Identify which cell holds the provided text, then report its (x, y) central coordinate. 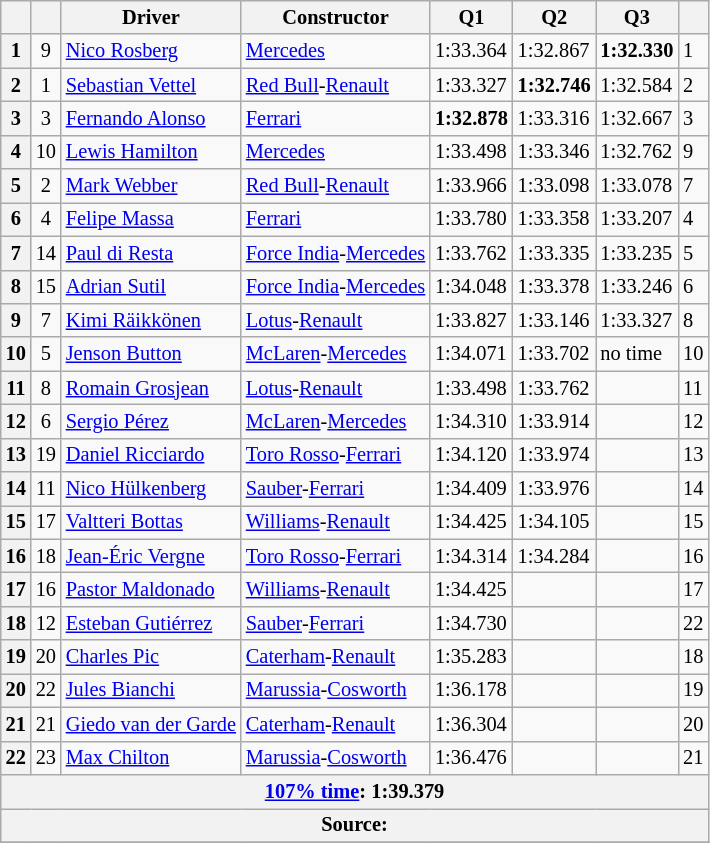
1:33.976 (554, 489)
1:33.702 (554, 354)
1:33.827 (472, 320)
Q1 (472, 17)
Fernando Alonso (151, 118)
1:33.914 (554, 421)
Jenson Button (151, 354)
1:32.746 (554, 85)
Romain Grosjean (151, 388)
Felipe Massa (151, 219)
1:34.310 (472, 421)
Constructor (336, 17)
Adrian Sutil (151, 287)
1:33.235 (638, 253)
Jules Bianchi (151, 690)
1:33.974 (554, 455)
1:33.146 (554, 320)
1:33.078 (638, 186)
1:32.762 (638, 152)
Max Chilton (151, 758)
Nico Rosberg (151, 51)
Q2 (554, 17)
1:34.120 (472, 455)
Sebastian Vettel (151, 85)
1:33.246 (638, 287)
Charles Pic (151, 657)
23 (46, 758)
1:33.098 (554, 186)
1:34.071 (472, 354)
1:34.730 (472, 623)
1:34.048 (472, 287)
Jean-Éric Vergne (151, 556)
no time (638, 354)
Valtteri Bottas (151, 522)
107% time: 1:39.379 (355, 791)
1:33.358 (554, 219)
1:32.667 (638, 118)
1:33.780 (472, 219)
1:33.207 (638, 219)
1:33.966 (472, 186)
1:34.314 (472, 556)
1:33.378 (554, 287)
1:36.476 (472, 758)
Paul di Resta (151, 253)
1:35.283 (472, 657)
1:32.878 (472, 118)
1:32.867 (554, 51)
Q3 (638, 17)
1:32.584 (638, 85)
1:33.316 (554, 118)
Esteban Gutiérrez (151, 623)
1:36.304 (472, 724)
1:34.284 (554, 556)
Source: (355, 825)
Giedo van der Garde (151, 724)
Kimi Räikkönen (151, 320)
Nico Hülkenberg (151, 489)
1:32.330 (638, 51)
Mark Webber (151, 186)
Lewis Hamilton (151, 152)
1:33.364 (472, 51)
1:33.346 (554, 152)
Daniel Ricciardo (151, 455)
Sergio Pérez (151, 421)
Driver (151, 17)
1:34.105 (554, 522)
1:36.178 (472, 690)
1:33.335 (554, 253)
1:34.409 (472, 489)
Pastor Maldonado (151, 589)
